From the cell containing the given text, extract its center point as [X, Y] coordinate. 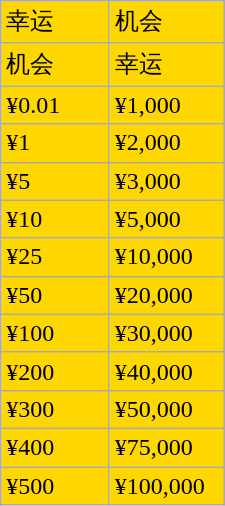
¥0.01 [56, 105]
¥75,000 [166, 447]
¥100,000 [166, 485]
¥10,000 [166, 257]
¥500 [56, 485]
¥25 [56, 257]
¥400 [56, 447]
¥200 [56, 371]
¥20,000 [166, 295]
¥5 [56, 181]
¥300 [56, 409]
¥10 [56, 219]
¥2,000 [166, 143]
¥50,000 [166, 409]
¥50 [56, 295]
¥30,000 [166, 333]
¥40,000 [166, 371]
¥1,000 [166, 105]
¥5,000 [166, 219]
¥100 [56, 333]
¥1 [56, 143]
¥3,000 [166, 181]
